Return the [x, y] coordinate for the center point of the cell that contains the specified text.  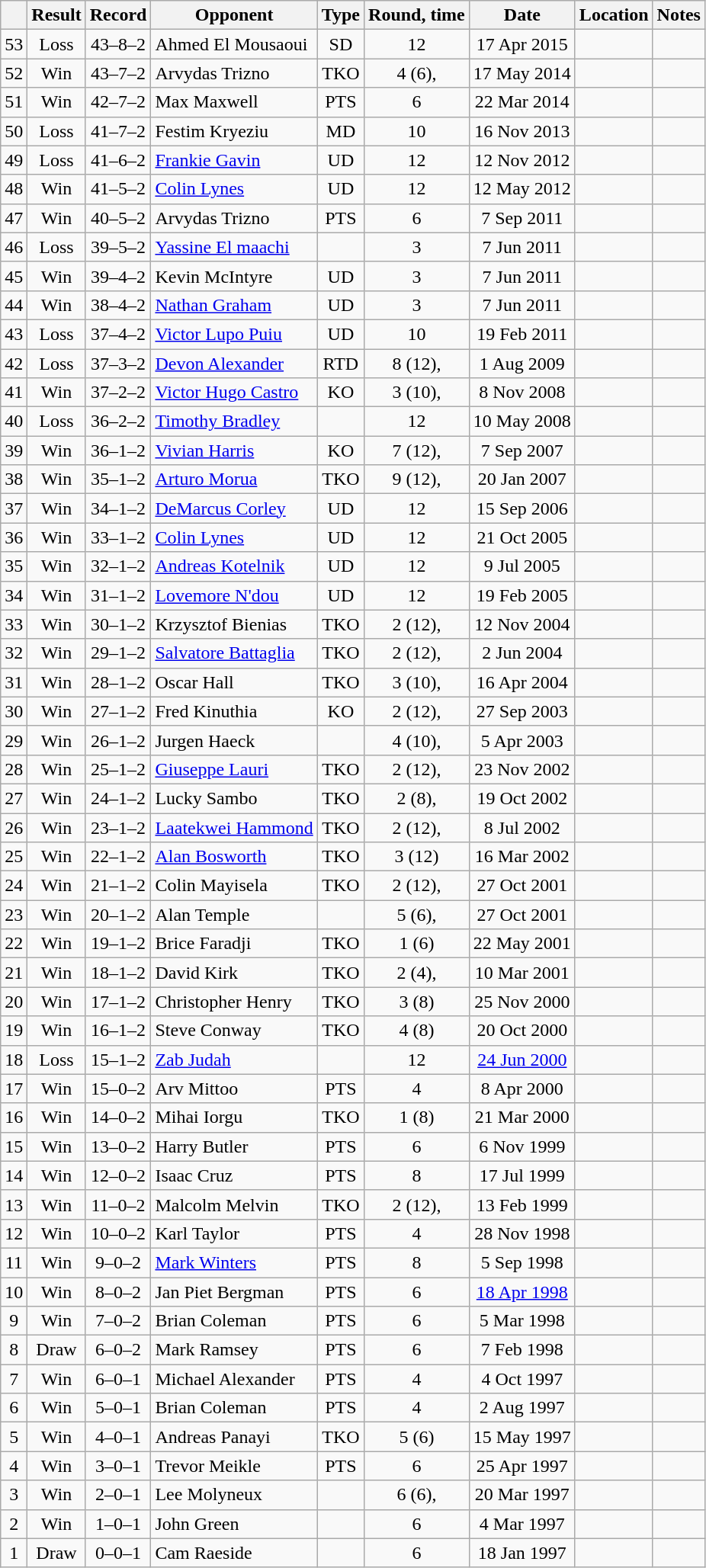
Karl Taylor [234, 1233]
8 Nov 2008 [521, 393]
28–1–2 [118, 682]
3 (12) [417, 857]
17 [14, 1089]
Andreas Panayi [234, 1437]
Lucky Sambo [234, 798]
22 Mar 2014 [521, 102]
46 [14, 247]
Vivian Harris [234, 451]
4 (10), [417, 740]
DeMarcus Corley [234, 508]
29–1–2 [118, 653]
13–0–2 [118, 1146]
25 [14, 857]
8 (12), [417, 364]
43 [14, 334]
9–0–2 [118, 1262]
43–7–2 [118, 73]
Mark Ramsey [234, 1350]
5 (6), [417, 915]
Result [56, 15]
20 Oct 2000 [521, 1031]
2–0–1 [118, 1495]
23 Nov 2002 [521, 769]
Max Maxwell [234, 102]
39–5–2 [118, 247]
Yassine El maachi [234, 247]
32–1–2 [118, 566]
16 Apr 2004 [521, 682]
27 Sep 2003 [521, 711]
16 Nov 2013 [521, 131]
1 (6) [417, 944]
Frankie Gavin [234, 160]
David Kirk [234, 973]
41–7–2 [118, 131]
Kevin McIntyre [234, 276]
Michael Alexander [234, 1379]
Festim Kryeziu [234, 131]
Giuseppe Lauri [234, 769]
Krzysztof Bienias [234, 624]
6 (6), [417, 1495]
MD [340, 131]
19 Feb 2005 [521, 595]
9 Jul 2005 [521, 566]
38–4–2 [118, 305]
Jan Piet Bergman [234, 1292]
12 Nov 2012 [521, 160]
10 Mar 2001 [521, 973]
40 [14, 422]
Devon Alexander [234, 364]
2 Jun 2004 [521, 653]
34 [14, 595]
14 [14, 1175]
Malcolm Melvin [234, 1204]
11 [14, 1262]
RTD [340, 364]
9 (12), [417, 479]
20 Mar 1997 [521, 1495]
4 (8) [417, 1031]
Salvatore Battaglia [234, 653]
28 Nov 1998 [521, 1233]
Lovemore N'dou [234, 595]
12 Nov 2004 [521, 624]
Brice Faradji [234, 944]
15 Sep 2006 [521, 508]
23 [14, 915]
37–3–2 [118, 364]
Alan Temple [234, 915]
41–5–2 [118, 189]
8 Jul 2002 [521, 827]
30–1–2 [118, 624]
21–1–2 [118, 886]
1 (8) [417, 1117]
Trevor Meikle [234, 1466]
33 [14, 624]
20 Jan 2007 [521, 479]
Andreas Kotelnik [234, 566]
22–1–2 [118, 857]
30 [14, 711]
44 [14, 305]
Christopher Henry [234, 1002]
7 Sep 2011 [521, 218]
21 Oct 2005 [521, 537]
25–1–2 [118, 769]
37–2–2 [118, 393]
52 [14, 73]
39–4–2 [118, 276]
Harry Butler [234, 1146]
Mark Winters [234, 1262]
20 [14, 1002]
15 [14, 1146]
36 [14, 537]
49 [14, 160]
39 [14, 451]
8–0–2 [118, 1292]
Arturo Morua [234, 479]
16 Mar 2002 [521, 857]
5 Mar 1998 [521, 1321]
2 Aug 1997 [521, 1408]
Zab Judah [234, 1060]
Timothy Bradley [234, 422]
37 [14, 508]
16–1–2 [118, 1031]
35 [14, 566]
18–1–2 [118, 973]
6–0–2 [118, 1350]
18 Apr 1998 [521, 1292]
John Green [234, 1524]
1–0–1 [118, 1524]
Nathan Graham [234, 305]
26 [14, 827]
43–8–2 [118, 44]
0–0–1 [118, 1553]
24 Jun 2000 [521, 1060]
16 [14, 1117]
Ahmed El Mousaoui [234, 44]
Colin Mayisela [234, 886]
Alan Bosworth [234, 857]
7 (12), [417, 451]
23–1–2 [118, 827]
45 [14, 276]
31–1–2 [118, 595]
36–2–2 [118, 422]
7 Feb 1998 [521, 1350]
Victor Hugo Castro [234, 393]
36–1–2 [118, 451]
Mihai Iorgu [234, 1117]
3 (8) [417, 1002]
40–5–2 [118, 218]
12 May 2012 [521, 189]
5 [14, 1437]
29 [14, 740]
Laatekwei Hammond [234, 827]
31 [14, 682]
13 Feb 1999 [521, 1204]
Lee Molyneux [234, 1495]
5 Sep 1998 [521, 1262]
Opponent [234, 15]
26–1–2 [118, 740]
7–0–2 [118, 1321]
15–1–2 [118, 1060]
17 Jul 1999 [521, 1175]
Victor Lupo Puiu [234, 334]
Round, time [417, 15]
22 May 2001 [521, 944]
12–0–2 [118, 1175]
Type [340, 15]
2 (4), [417, 973]
Notes [679, 15]
17 May 2014 [521, 73]
5 Apr 2003 [521, 740]
24–1–2 [118, 798]
4–0–1 [118, 1437]
19 [14, 1031]
18 [14, 1060]
Oscar Hall [234, 682]
4 (6), [417, 73]
41–6–2 [118, 160]
11–0–2 [118, 1204]
10 May 2008 [521, 422]
Location [614, 15]
47 [14, 218]
22 [14, 944]
20–1–2 [118, 915]
6–0–1 [118, 1379]
33–1–2 [118, 537]
SD [340, 44]
50 [14, 131]
37–4–2 [118, 334]
18 Jan 1997 [521, 1553]
Date [521, 15]
21 [14, 973]
2 [14, 1524]
27 [14, 798]
25 Nov 2000 [521, 1002]
19–1–2 [118, 944]
2 (8), [417, 798]
5–0–1 [118, 1408]
Steve Conway [234, 1031]
Arv Mittoo [234, 1089]
42–7–2 [118, 102]
7 [14, 1379]
9 [14, 1321]
15 May 1997 [521, 1437]
17 Apr 2015 [521, 44]
1 Aug 2009 [521, 364]
28 [14, 769]
14–0–2 [118, 1117]
27–1–2 [118, 711]
53 [14, 44]
Jurgen Haeck [234, 740]
8 Apr 2000 [521, 1089]
19 Feb 2011 [521, 334]
3–0–1 [118, 1466]
32 [14, 653]
42 [14, 364]
7 Sep 2007 [521, 451]
38 [14, 479]
15–0–2 [118, 1089]
4 Oct 1997 [521, 1379]
25 Apr 1997 [521, 1466]
35–1–2 [118, 479]
1 [14, 1553]
34–1–2 [118, 508]
17–1–2 [118, 1002]
19 Oct 2002 [521, 798]
21 Mar 2000 [521, 1117]
41 [14, 393]
6 Nov 1999 [521, 1146]
24 [14, 886]
51 [14, 102]
Cam Raeside [234, 1553]
Record [118, 15]
4 Mar 1997 [521, 1524]
Isaac Cruz [234, 1175]
13 [14, 1204]
10–0–2 [118, 1233]
Fred Kinuthia [234, 711]
5 (6) [417, 1437]
48 [14, 189]
